Identify which cell holds the provided text, then report its [x, y] central coordinate. 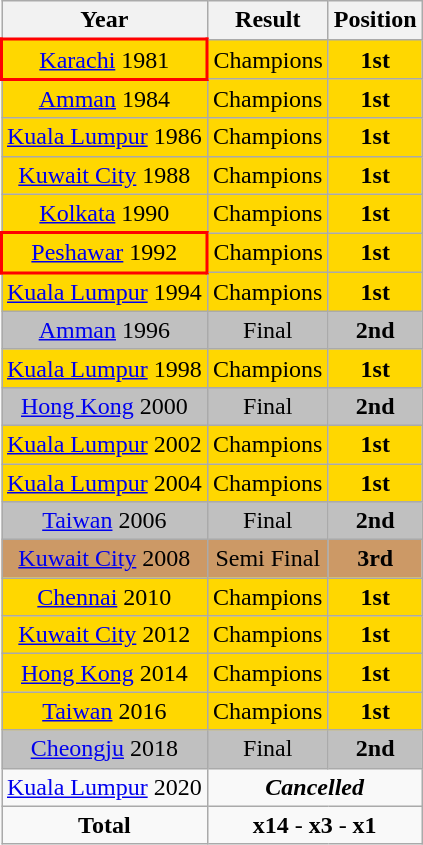
Total [105, 825]
Cancelled [314, 787]
Kuwait City 2008 [105, 559]
Kuala Lumpur 1998 [105, 368]
Karachi 1981 [105, 60]
Hong Kong 2014 [105, 673]
Kuwait City 2012 [105, 635]
Kuala Lumpur 1986 [105, 137]
Kuala Lumpur 2002 [105, 444]
Kuala Lumpur 1994 [105, 292]
Kuwait City 1988 [105, 175]
Peshawar 1992 [105, 253]
Position [375, 20]
Amman 1996 [105, 330]
Taiwan 2006 [105, 521]
Amman 1984 [105, 98]
Kuala Lumpur 2004 [105, 483]
Result [268, 20]
Hong Kong 2000 [105, 406]
Chennai 2010 [105, 597]
Semi Final [268, 559]
Kuala Lumpur 2020 [105, 787]
Year [105, 20]
3rd [375, 559]
Taiwan 2016 [105, 711]
x14 - x3 - x1 [314, 825]
Cheongju 2018 [105, 749]
Kolkata 1990 [105, 214]
